Return the [x, y] coordinate for the center point of the cell that contains the specified text.  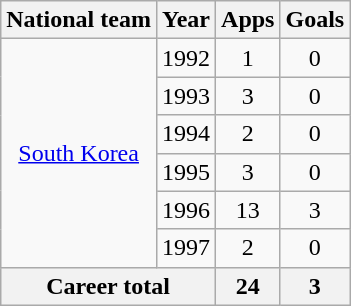
South Korea [79, 153]
1 [248, 58]
1994 [186, 134]
13 [248, 210]
1995 [186, 172]
Year [186, 20]
Goals [315, 20]
1993 [186, 96]
1996 [186, 210]
Apps [248, 20]
24 [248, 286]
National team [79, 20]
1997 [186, 248]
Career total [108, 286]
1992 [186, 58]
